Output the [X, Y] coordinate of the center of the cell containing the given text.  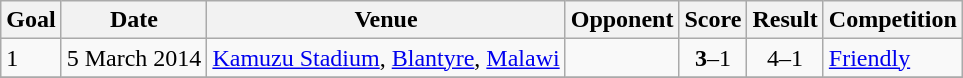
Opponent [622, 20]
1 [31, 58]
Result [785, 20]
Kamuzu Stadium, Blantyre, Malawi [386, 58]
3–1 [713, 58]
Friendly [892, 58]
Score [713, 20]
Competition [892, 20]
Date [134, 20]
4–1 [785, 58]
Goal [31, 20]
Venue [386, 20]
5 March 2014 [134, 58]
